Determine the [x, y] coordinate at the center of the cell enclosing the given text.  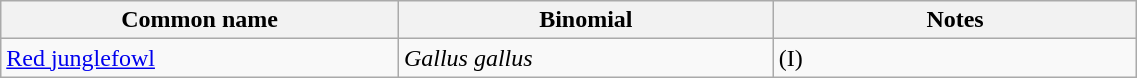
(I) [955, 58]
Common name [200, 20]
Notes [955, 20]
Binomial [586, 20]
Gallus gallus [586, 58]
Red junglefowl [200, 58]
